Find where the given text appears and provide that cell's center as (X, Y) coordinate. 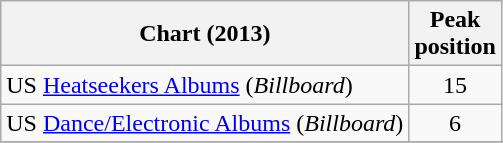
15 (455, 85)
Peak position (455, 34)
US Heatseekers Albums (Billboard) (205, 85)
Chart (2013) (205, 34)
6 (455, 123)
US Dance/Electronic Albums (Billboard) (205, 123)
